Search for the cell housing the specified text and yield its (X, Y) center coordinate. 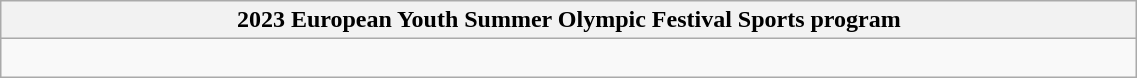
2023 European Youth Summer Olympic Festival Sports program (569, 20)
